Extract the (x, y) coordinate from the center of the cell holding the provided text.  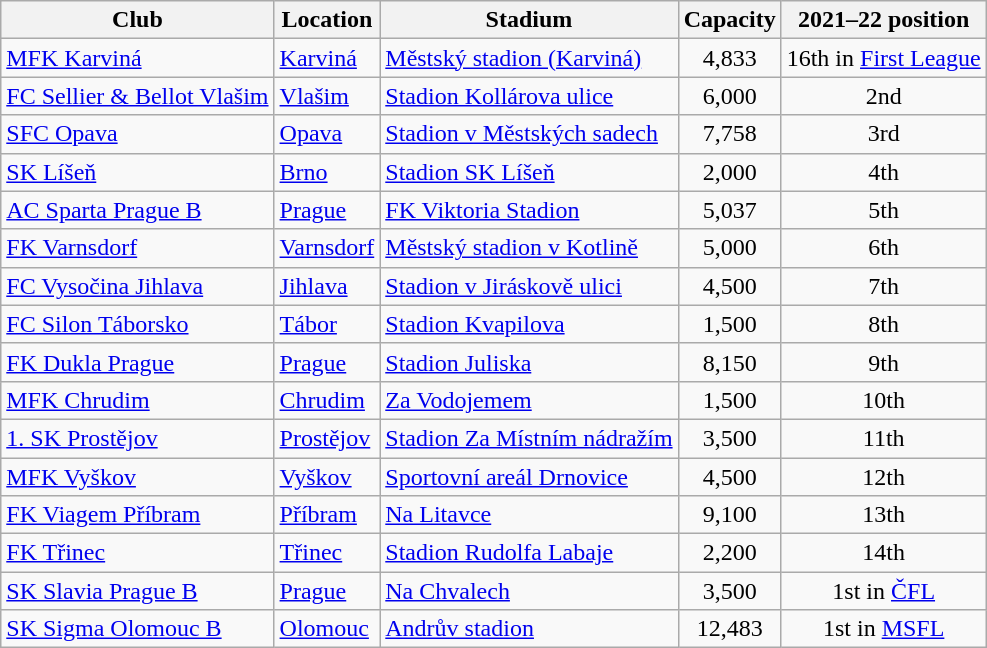
Location (327, 20)
13th (884, 515)
Stadion v Městských sadech (529, 134)
Třinec (327, 553)
Vlašim (327, 96)
AC Sparta Prague B (138, 210)
Městský stadion (Karviná) (529, 58)
MFK Karviná (138, 58)
5th (884, 210)
Stadion Kollárova ulice (529, 96)
12th (884, 477)
FK Třinec (138, 553)
7,758 (730, 134)
Prostějov (327, 438)
Opava (327, 134)
SK Sigma Olomouc B (138, 629)
12,483 (730, 629)
9,100 (730, 515)
SK Slavia Prague B (138, 591)
Chrudim (327, 400)
1st in ČFL (884, 591)
FC Vysočina Jihlava (138, 286)
Olomouc (327, 629)
FC Sellier & Bellot Vlašim (138, 96)
16th in First League (884, 58)
9th (884, 362)
Andrův stadion (529, 629)
Karviná (327, 58)
FK Dukla Prague (138, 362)
Stadion Rudolfa Labaje (529, 553)
6th (884, 248)
2nd (884, 96)
1st in MSFL (884, 629)
1. SK Prostějov (138, 438)
FC Silon Táborsko (138, 324)
Tábor (327, 324)
Stadion v Jiráskově ulici (529, 286)
FK Viktoria Stadion (529, 210)
Vyškov (327, 477)
Varnsdorf (327, 248)
3rd (884, 134)
Na Chvalech (529, 591)
Stadion SK Líšeň (529, 172)
4,833 (730, 58)
Jihlava (327, 286)
SK Líšeň (138, 172)
8th (884, 324)
Stadion Za Místním nádražím (529, 438)
SFC Opava (138, 134)
FK Varnsdorf (138, 248)
2,000 (730, 172)
MFK Vyškov (138, 477)
11th (884, 438)
14th (884, 553)
Stadium (529, 20)
5,000 (730, 248)
Brno (327, 172)
Capacity (730, 20)
Club (138, 20)
MFK Chrudim (138, 400)
2021–22 position (884, 20)
5,037 (730, 210)
Za Vodojemem (529, 400)
10th (884, 400)
7th (884, 286)
2,200 (730, 553)
Městský stadion v Kotlině (529, 248)
6,000 (730, 96)
Stadion Kvapilova (529, 324)
Na Litavce (529, 515)
8,150 (730, 362)
4th (884, 172)
Stadion Juliska (529, 362)
FK Viagem Příbram (138, 515)
Sportovní areál Drnovice (529, 477)
Příbram (327, 515)
